Detect which cell encompasses the target text, then output its (X, Y) center coordinate. 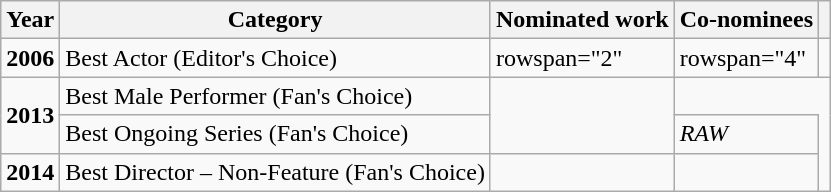
rowspan="2" (582, 58)
Nominated work (582, 20)
Best Actor (Editor's Choice) (276, 58)
2013 (30, 115)
Category (276, 20)
RAW (746, 134)
2014 (30, 172)
Best Ongoing Series (Fan's Choice) (276, 134)
Best Director – Non-Feature (Fan's Choice) (276, 172)
Co-nominees (746, 20)
rowspan="4" (746, 58)
Best Male Performer (Fan's Choice) (276, 96)
Year (30, 20)
2006 (30, 58)
